Provide the [x, y] coordinate of the cell's center where the given text is located.  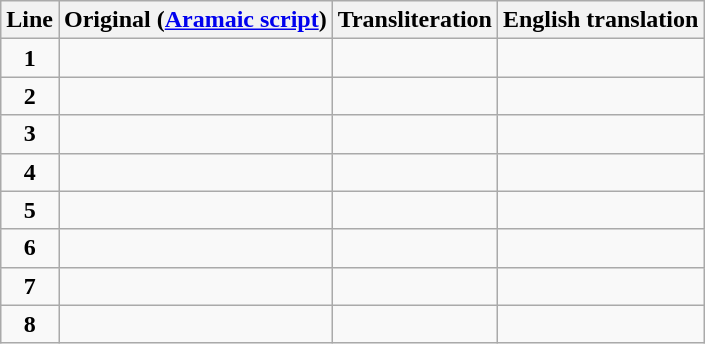
4 [30, 172]
Original (Aramaic script) [195, 20]
5 [30, 210]
English translation [600, 20]
7 [30, 286]
Transliteration [414, 20]
6 [30, 248]
Line [30, 20]
3 [30, 134]
2 [30, 96]
8 [30, 324]
1 [30, 58]
